Determine the (x, y) coordinate at the center of the cell enclosing the given text.  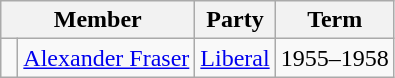
Member (98, 20)
Liberal (235, 58)
Term (334, 20)
1955–1958 (334, 58)
Party (235, 20)
Alexander Fraser (106, 58)
